Search for the cell housing the specified text and yield its [x, y] center coordinate. 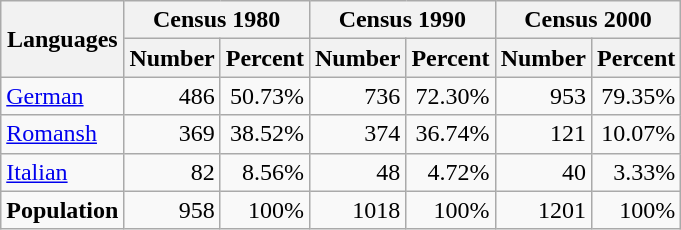
958 [172, 210]
4.72% [450, 172]
Population [62, 210]
38.52% [264, 134]
953 [543, 96]
1201 [543, 210]
Census 2000 [588, 20]
82 [172, 172]
40 [543, 172]
79.35% [636, 96]
8.56% [264, 172]
Romansh [62, 134]
369 [172, 134]
374 [357, 134]
50.73% [264, 96]
3.33% [636, 172]
486 [172, 96]
Census 1980 [217, 20]
48 [357, 172]
German [62, 96]
1018 [357, 210]
36.74% [450, 134]
Languages [62, 39]
Italian [62, 172]
736 [357, 96]
72.30% [450, 96]
121 [543, 134]
Census 1990 [402, 20]
10.07% [636, 134]
